Scan for the cell matching the given text and deliver its (X, Y) coordinate at center. 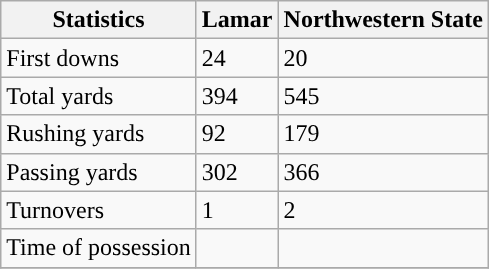
179 (383, 134)
First downs (99, 58)
Total yards (99, 96)
Lamar (237, 20)
92 (237, 134)
Time of possession (99, 248)
Northwestern State (383, 20)
20 (383, 58)
1 (237, 210)
Rushing yards (99, 134)
366 (383, 172)
302 (237, 172)
Turnovers (99, 210)
Passing yards (99, 172)
24 (237, 58)
545 (383, 96)
2 (383, 210)
Statistics (99, 20)
394 (237, 96)
